Identify which cell holds the provided text, then report its [x, y] central coordinate. 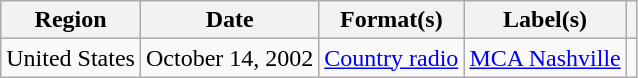
Format(s) [392, 20]
United States [71, 58]
October 14, 2002 [229, 58]
MCA Nashville [545, 58]
Label(s) [545, 20]
Region [71, 20]
Date [229, 20]
Country radio [392, 58]
